Capture the cell that displays the provided text and extract its (x, y) central coordinate. 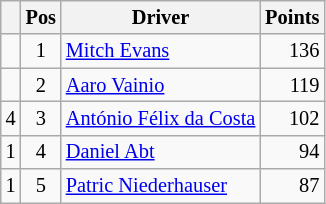
102 (292, 118)
Pos (41, 17)
Points (292, 17)
87 (292, 186)
Aaro Vainio (160, 85)
António Félix da Costa (160, 118)
119 (292, 85)
Mitch Evans (160, 51)
94 (292, 152)
Driver (160, 17)
5 (41, 186)
2 (41, 85)
3 (41, 118)
Patric Niederhauser (160, 186)
Daniel Abt (160, 152)
136 (292, 51)
